Output the [x, y] coordinate of the center of the cell containing the given text.  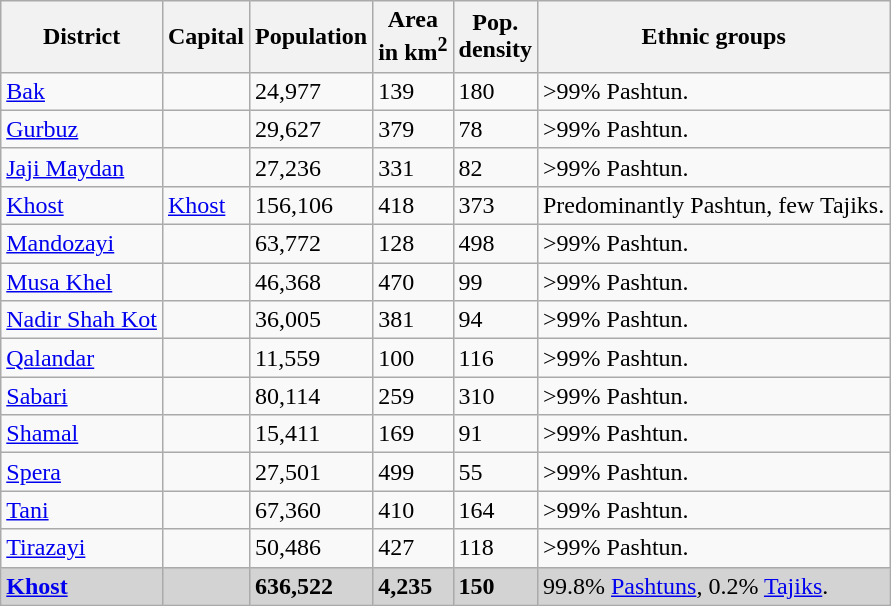
150 [495, 586]
Tani [82, 510]
116 [495, 358]
91 [495, 434]
156,106 [312, 205]
27,236 [312, 167]
381 [413, 320]
Musa Khel [82, 282]
164 [495, 510]
Gurbuz [82, 129]
Predominantly Pashtun, few Tajiks. [713, 205]
427 [413, 548]
29,627 [312, 129]
District [82, 37]
Jaji Maydan [82, 167]
Spera [82, 472]
139 [413, 91]
180 [495, 91]
46,368 [312, 282]
Qalandar [82, 358]
27,501 [312, 472]
418 [413, 205]
99 [495, 282]
Population [312, 37]
118 [495, 548]
15,411 [312, 434]
Pop.density [495, 37]
310 [495, 396]
Capital [206, 37]
379 [413, 129]
499 [413, 472]
Nadir Shah Kot [82, 320]
78 [495, 129]
55 [495, 472]
4,235 [413, 586]
Tirazayi [82, 548]
Sabari [82, 396]
259 [413, 396]
Areain km2 [413, 37]
498 [495, 244]
410 [413, 510]
36,005 [312, 320]
169 [413, 434]
50,486 [312, 548]
470 [413, 282]
67,360 [312, 510]
82 [495, 167]
373 [495, 205]
94 [495, 320]
63,772 [312, 244]
636,522 [312, 586]
Mandozayi [82, 244]
24,977 [312, 91]
99.8% Pashtuns, 0.2% Tajiks. [713, 586]
Shamal [82, 434]
331 [413, 167]
Bak [82, 91]
100 [413, 358]
11,559 [312, 358]
80,114 [312, 396]
Ethnic groups [713, 37]
128 [413, 244]
